Pinpoint the cell where the given text exists, returning its [x, y] midpoint coordinate. 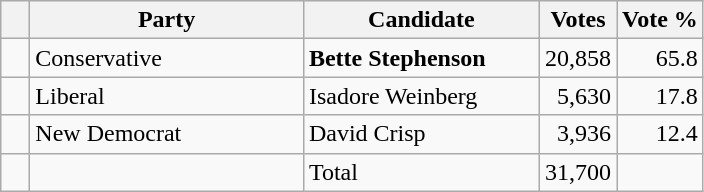
Liberal [167, 96]
65.8 [660, 58]
David Crisp [421, 134]
Votes [578, 20]
31,700 [578, 172]
20,858 [578, 58]
Bette Stephenson [421, 58]
Candidate [421, 20]
12.4 [660, 134]
Total [421, 172]
Vote % [660, 20]
3,936 [578, 134]
New Democrat [167, 134]
Party [167, 20]
Conservative [167, 58]
5,630 [578, 96]
Isadore Weinberg [421, 96]
17.8 [660, 96]
